Return the (x, y) coordinate for the center point of the cell that contains the specified text.  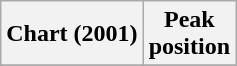
Peakposition (189, 34)
Chart (2001) (72, 34)
